Locate the cell with the specified text and output its (X, Y) center coordinate. 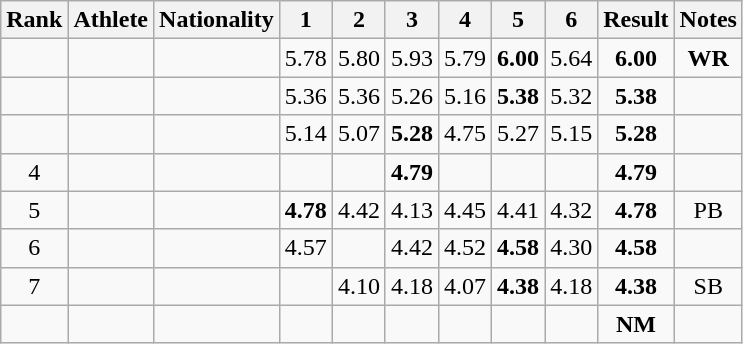
Result (636, 20)
Notes (708, 20)
1 (306, 20)
4.52 (464, 248)
5.16 (464, 96)
2 (358, 20)
SB (708, 286)
5.15 (572, 134)
5.26 (412, 96)
5.32 (572, 96)
4.13 (412, 210)
PB (708, 210)
5.78 (306, 58)
5.14 (306, 134)
4.10 (358, 286)
4.41 (518, 210)
5.93 (412, 58)
7 (34, 286)
4.45 (464, 210)
3 (412, 20)
WR (708, 58)
4.07 (464, 286)
4.32 (572, 210)
5.79 (464, 58)
4.75 (464, 134)
5.80 (358, 58)
5.64 (572, 58)
4.30 (572, 248)
Nationality (217, 20)
Athlete (111, 20)
5.07 (358, 134)
4.57 (306, 248)
5.27 (518, 134)
NM (636, 324)
Rank (34, 20)
